Return the [x, y] coordinate for the center point of the cell that contains the specified text.  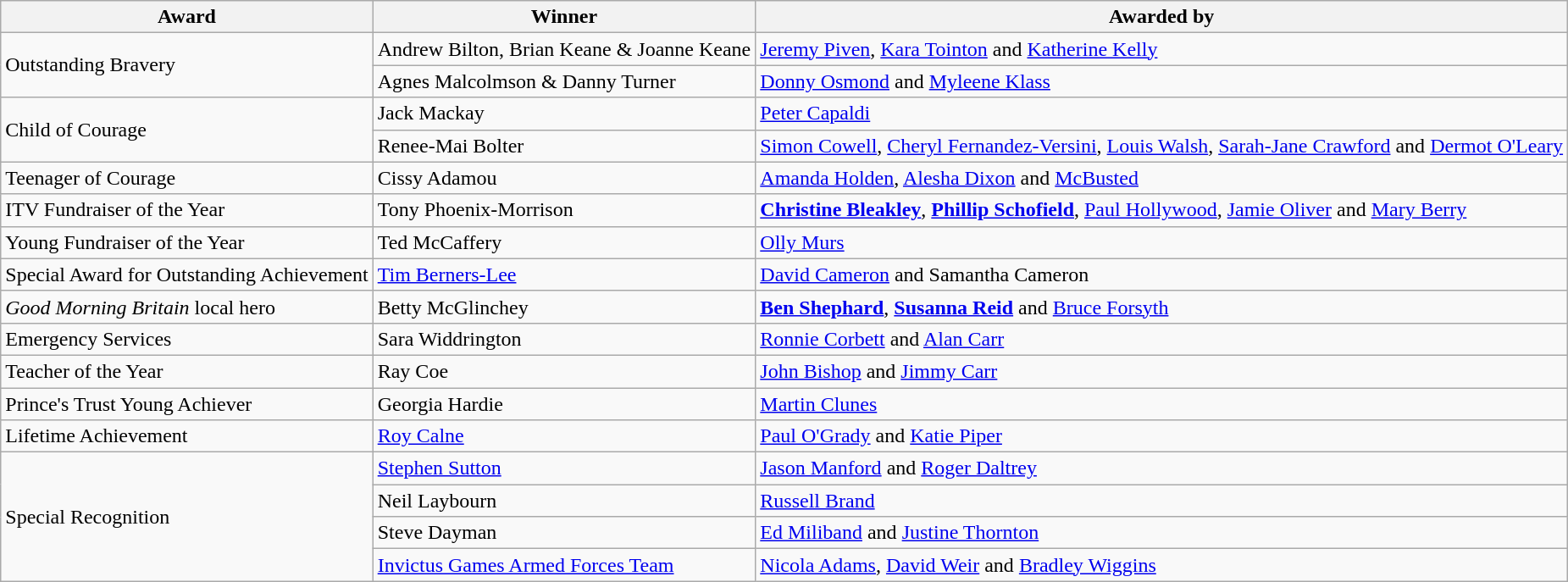
Teenager of Courage [186, 178]
Jack Mackay [564, 114]
Betty McGlinchey [564, 307]
Award [186, 17]
Awarded by [1162, 17]
Roy Calne [564, 436]
Tony Phoenix-Morrison [564, 210]
Lifetime Achievement [186, 436]
David Cameron and Samantha Cameron [1162, 274]
Prince's Trust Young Achiever [186, 404]
Jeremy Piven, Kara Tointon and Katherine Kelly [1162, 49]
Agnes Malcolmson & Danny Turner [564, 81]
Cissy Adamou [564, 178]
Nicola Adams, David Weir and Bradley Wiggins [1162, 565]
Paul O'Grady and Katie Piper [1162, 436]
Stephen Sutton [564, 468]
Renee-Mai Bolter [564, 146]
Neil Laybourn [564, 501]
John Bishop and Jimmy Carr [1162, 371]
Olly Murs [1162, 242]
Winner [564, 17]
Invictus Games Armed Forces Team [564, 565]
Emergency Services [186, 339]
Georgia Hardie [564, 404]
Martin Clunes [1162, 404]
Child of Courage [186, 130]
Ronnie Corbett and Alan Carr [1162, 339]
Donny Osmond and Myleene Klass [1162, 81]
Ted McCaffery [564, 242]
Tim Berners-Lee [564, 274]
Sara Widdrington [564, 339]
Christine Bleakley, Phillip Schofield, Paul Hollywood, Jamie Oliver and Mary Berry [1162, 210]
Outstanding Bravery [186, 65]
Special Recognition [186, 517]
Good Morning Britain local hero [186, 307]
Peter Capaldi [1162, 114]
Ed Miliband and Justine Thornton [1162, 533]
Steve Dayman [564, 533]
Teacher of the Year [186, 371]
ITV Fundraiser of the Year [186, 210]
Ray Coe [564, 371]
Simon Cowell, Cheryl Fernandez-Versini, Louis Walsh, Sarah-Jane Crawford and Dermot O'Leary [1162, 146]
Jason Manford and Roger Daltrey [1162, 468]
Ben Shephard, Susanna Reid and Bruce Forsyth [1162, 307]
Young Fundraiser of the Year [186, 242]
Special Award for Outstanding Achievement [186, 274]
Andrew Bilton, Brian Keane & Joanne Keane [564, 49]
Amanda Holden, Alesha Dixon and McBusted [1162, 178]
Russell Brand [1162, 501]
